Detect which cell encompasses the target text, then output its [X, Y] center coordinate. 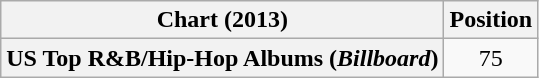
US Top R&B/Hip-Hop Albums (Billboard) [222, 58]
Position [491, 20]
Chart (2013) [222, 20]
75 [491, 58]
